Detect which cell encompasses the target text, then output its [X, Y] center coordinate. 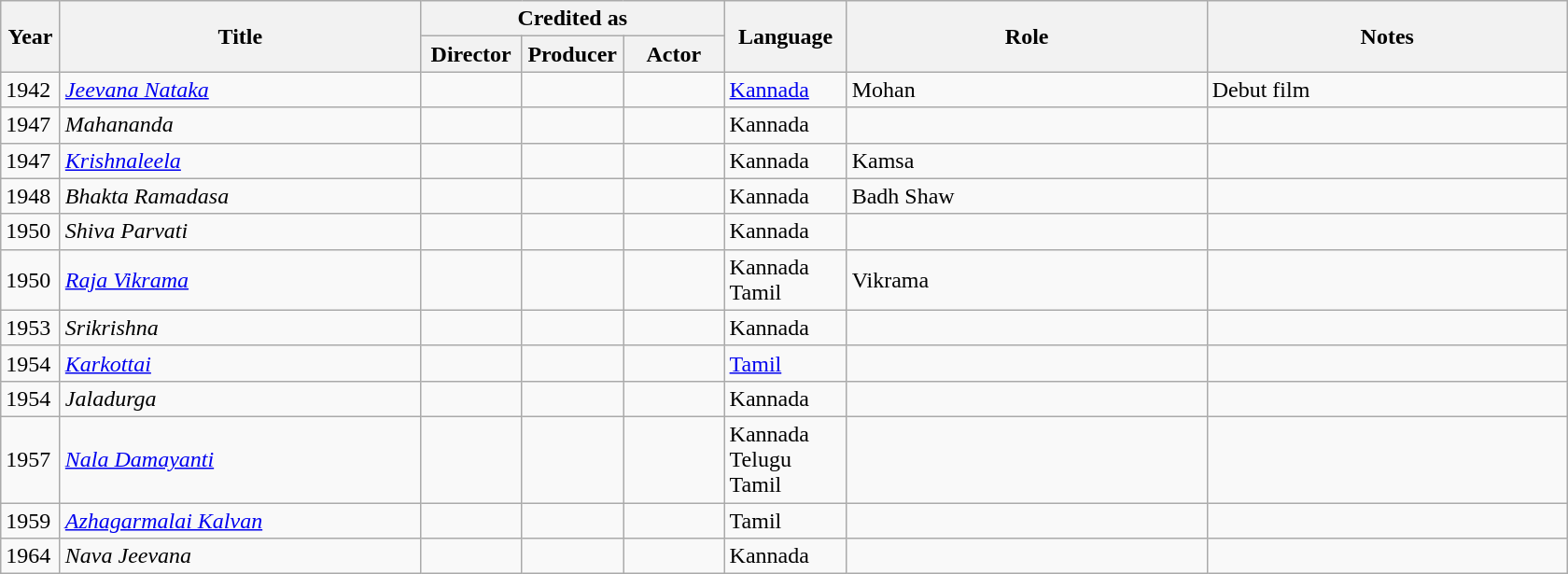
Karkottai [240, 363]
1964 [31, 556]
Azhagarmalai Kalvan [240, 520]
1953 [31, 328]
Role [1027, 36]
KannadaTeluguTamil [786, 459]
Vikrama [1027, 280]
Notes [1387, 36]
Title [240, 36]
1957 [31, 459]
Nava Jeevana [240, 556]
Kamsa [1027, 161]
Debut film [1387, 90]
KannadaTamil [786, 280]
Krishnaleela [240, 161]
Nala Damayanti [240, 459]
1942 [31, 90]
Language [786, 36]
Mohan [1027, 90]
1948 [31, 196]
Mahananda [240, 125]
Jaladurga [240, 399]
Badh Shaw [1027, 196]
Bhakta Ramadasa [240, 196]
Shiva Parvati [240, 231]
Credited as [572, 19]
Jeevana Nataka [240, 90]
Actor [674, 54]
Producer [573, 54]
Srikrishna [240, 328]
Year [31, 36]
Raja Vikrama [240, 280]
1959 [31, 520]
Director [470, 54]
